Identify which cell holds the provided text, then report its [X, Y] central coordinate. 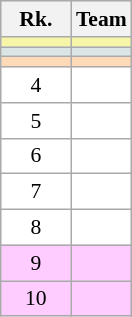
7 [36, 192]
Rk. [36, 19]
6 [36, 156]
4 [36, 85]
Team [102, 19]
8 [36, 228]
10 [36, 299]
9 [36, 263]
5 [36, 121]
